Determine the (x, y) coordinate at the center of the cell enclosing the given text.  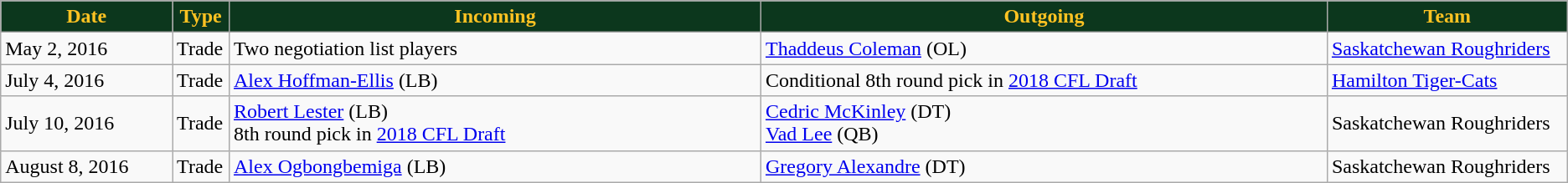
Gregory Alexandre (DT) (1044, 166)
Conditional 8th round pick in 2018 CFL Draft (1044, 80)
May 2, 2016 (87, 48)
Type (201, 17)
Robert Lester (LB)8th round pick in 2018 CFL Draft (494, 124)
July 4, 2016 (87, 80)
Incoming (494, 17)
Hamilton Tiger-Cats (1447, 80)
Thaddeus Coleman (OL) (1044, 48)
July 10, 2016 (87, 124)
Outgoing (1044, 17)
Two negotiation list players (494, 48)
Alex Hoffman-Ellis (LB) (494, 80)
August 8, 2016 (87, 166)
Alex Ogbongbemiga (LB) (494, 166)
Cedric McKinley (DT)Vad Lee (QB) (1044, 124)
Date (87, 17)
Team (1447, 17)
